Output the (x, y) coordinate of the center of the cell containing the given text.  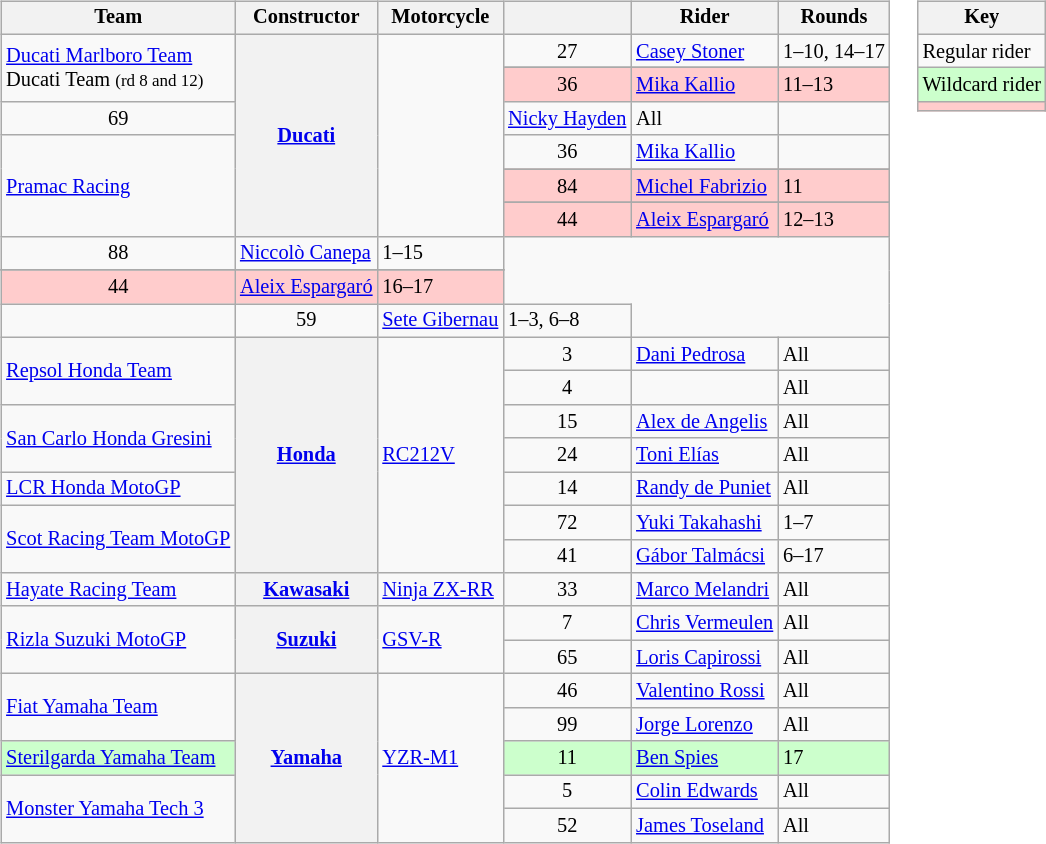
Ducati (306, 135)
88 (118, 253)
1–3, 6–8 (567, 321)
Fiat Yamaha Team (118, 708)
59 (306, 321)
Team (118, 18)
Pramac Racing (118, 186)
Chris Vermeulen (704, 623)
Yuki Takahashi (704, 522)
Rounds (834, 18)
GSV-R (440, 640)
RC212V (440, 455)
99 (567, 724)
Yamaha (306, 758)
Toni Elías (704, 455)
Jorge Lorenzo (704, 724)
LCR Honda MotoGP (118, 489)
Honda (306, 455)
4 (567, 388)
Regular rider (982, 51)
Ben Spies (704, 758)
Michel Fabrizio (704, 186)
Monster Yamaha Tech 3 (118, 808)
Hayate Racing Team (118, 590)
Kawasaki (306, 590)
24 (567, 455)
Casey Stoner (704, 51)
7 (567, 623)
6–17 (834, 556)
14 (567, 489)
46 (567, 691)
Niccolò Canepa (306, 253)
Dani Pedrosa (704, 354)
Colin Edwards (704, 792)
Suzuki (306, 640)
15 (567, 422)
Sterilgarda Yamaha Team (118, 758)
27 (567, 51)
1–10, 14–17 (834, 51)
72 (567, 522)
Ninja ZX-RR (440, 590)
Valentino Rossi (704, 691)
San Carlo Honda Gresini (118, 438)
Key (982, 18)
1–15 (440, 253)
Randy de Puniet (704, 489)
Loris Capirossi (704, 657)
Rider (704, 18)
Alex de Angelis (704, 422)
Nicky Hayden (567, 119)
Ducati Marlboro TeamDucati Team (rd 8 and 12) (118, 68)
Scot Racing Team MotoGP (118, 538)
3 (567, 354)
84 (567, 186)
12–13 (834, 220)
James Toseland (704, 825)
Constructor (306, 18)
Sete Gibernau (440, 321)
33 (567, 590)
16–17 (440, 287)
YZR-M1 (440, 758)
Rizla Suzuki MotoGP (118, 640)
65 (567, 657)
52 (567, 825)
Repsol Honda Team (118, 370)
5 (567, 792)
69 (118, 119)
Gábor Talmácsi (704, 556)
17 (834, 758)
1–7 (834, 522)
41 (567, 556)
Motorcycle (440, 18)
11–13 (834, 85)
Wildcard rider (982, 85)
Marco Melandri (704, 590)
